Extract the (x, y) coordinate from the center of the cell holding the provided text.  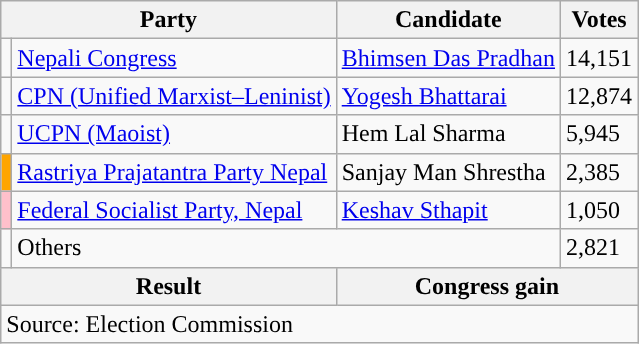
Bhimsen Das Pradhan (448, 58)
Federal Socialist Party, Nepal (174, 210)
12,874 (600, 96)
Others (286, 248)
Congress gain (486, 286)
1,050 (600, 210)
Source: Election Commission (320, 324)
2,821 (600, 248)
Candidate (448, 20)
Nepali Congress (174, 58)
14,151 (600, 58)
Result (168, 286)
5,945 (600, 134)
Yogesh Bhattarai (448, 96)
Party (168, 20)
Keshav Sthapit (448, 210)
Hem Lal Sharma (448, 134)
CPN (Unified Marxist–Leninist) (174, 96)
Rastriya Prajatantra Party Nepal (174, 172)
2,385 (600, 172)
UCPN (Maoist) (174, 134)
Sanjay Man Shrestha (448, 172)
Votes (600, 20)
